Identify which cell holds the provided text, then report its [x, y] central coordinate. 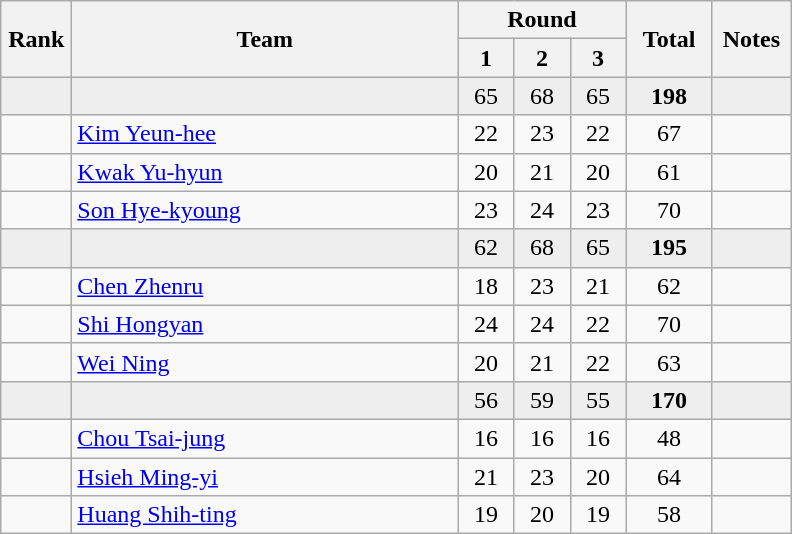
Kim Yeun-hee [265, 134]
56 [486, 400]
195 [669, 248]
48 [669, 438]
Son Hye-kyoung [265, 210]
198 [669, 96]
Wei Ning [265, 362]
55 [598, 400]
67 [669, 134]
Round [542, 20]
1 [486, 58]
64 [669, 477]
Shi Hongyan [265, 324]
Chou Tsai-jung [265, 438]
18 [486, 286]
Chen Zhenru [265, 286]
Total [669, 39]
Huang Shih-ting [265, 515]
Hsieh Ming-yi [265, 477]
Rank [36, 39]
3 [598, 58]
170 [669, 400]
Team [265, 39]
Notes [752, 39]
Kwak Yu-hyun [265, 172]
59 [542, 400]
58 [669, 515]
61 [669, 172]
63 [669, 362]
2 [542, 58]
